Detect which cell encompasses the target text, then output its (x, y) center coordinate. 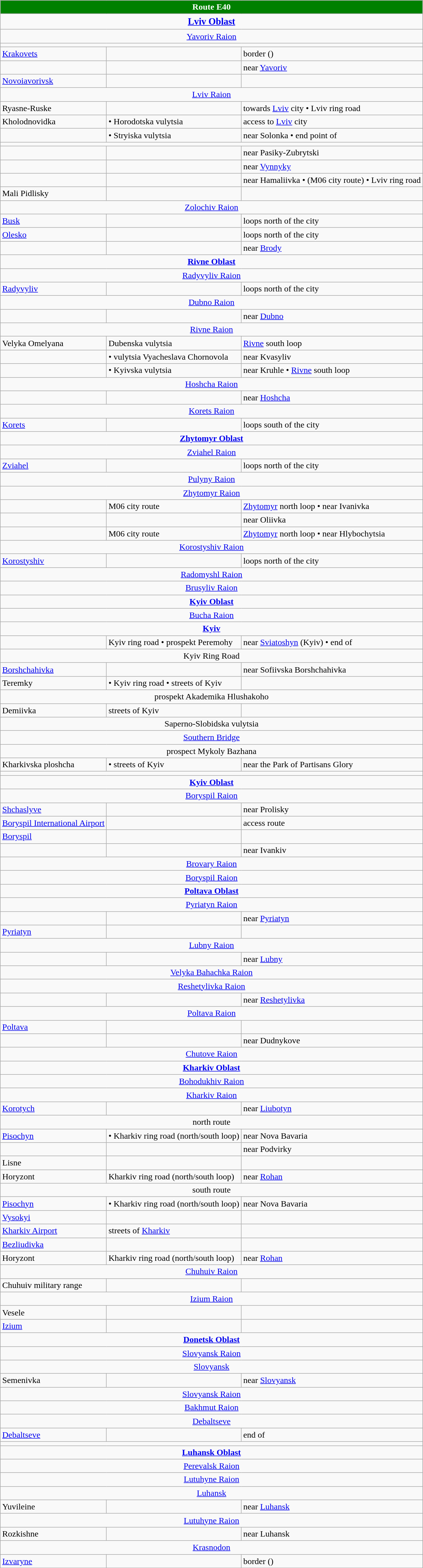
near Pyriatyn (332, 918)
Borshchahivka (54, 669)
Zhytomyr north loop • near Hlybochytsia (332, 534)
near the Park of Partisans Glory (332, 765)
Rivne Raion (211, 330)
prospekt Akademika Hlushakoho (211, 696)
Korets (54, 425)
near Ivankiv (332, 850)
• vulytsia Vyacheslava Chornovola (173, 357)
Kholodnovidka (54, 122)
Shchaslyve (54, 809)
Poltava Raion (211, 1013)
Zolochiv Raion (211, 207)
Korostyshiv Raion (211, 547)
near Reshetylivka (332, 1000)
near Dubno (332, 316)
near Liubotyn (332, 1108)
Kyiv Ring Road (211, 656)
near Oliivka (332, 520)
Southern Bridge (211, 738)
Zhytomyr north loop • near Ivanivka (332, 506)
near Solonka • end point of (332, 135)
Brovary Raion (211, 864)
Lisne (54, 1163)
Pulyny Raion (211, 479)
Korostyshiv (54, 561)
Poltava (54, 1027)
near Yavoriv (332, 68)
Ryasne-Ruske (54, 108)
Chutove Raion (211, 1054)
near Vynnyky (332, 166)
Chuhuiv Raion (211, 1272)
Bucha Raion (211, 615)
near Hoshcha (332, 398)
Lviv Raion (211, 95)
• Kyiv ring road • streets of Kyiv (173, 683)
Slovyansk (211, 1367)
Reshetylivka Raion (211, 986)
Rivne Oblast (211, 261)
Mali Pidlisky (54, 194)
Izium Raion (211, 1299)
prospect Mykoly Bazhana (211, 751)
• Stryiska vulytsia (173, 135)
near Dudnykove (332, 1040)
Donetsk Oblast (211, 1339)
Luhansk (211, 1493)
near Hamaliivka • (M06 city route) • Lviv ring road (332, 180)
Lubny Raion (211, 945)
Rozkishne (54, 1534)
Teremky (54, 683)
Rivne south loop (332, 343)
Kharkiv Airport (54, 1231)
Kharkiv Raion (211, 1095)
Brusyliv Raion (211, 588)
streets of Kharkiv (173, 1231)
end of (332, 1435)
Radomyshl Raion (211, 574)
Krakovets (54, 54)
near Kruhle • Rivne south loop (332, 370)
Busk (54, 221)
Kyiv (211, 629)
• Kyivska vulytsia (173, 370)
Dubno Raion (211, 303)
Zviahel (54, 465)
south route (211, 1190)
near Pasiky-Zubrytski (332, 153)
Boryspil International Airport (54, 823)
Izvaryne (54, 1561)
Vesele (54, 1312)
Velyka Omelyana (54, 343)
Zviahel Raion (211, 452)
Semenivka (54, 1380)
Poltava Oblast (211, 891)
Pyriatyn Raion (211, 904)
Izium (54, 1326)
Radyvyliv Raion (211, 275)
Korotych (54, 1108)
Bakhmut Raion (211, 1408)
near Lubny (332, 959)
Dubenska vulytsia (173, 343)
Novoiavorivsk (54, 81)
Zhytomyr Oblast (211, 438)
Perevalsk Raion (211, 1466)
Demiivka (54, 710)
towards Lviv city • Lviv ring road (332, 108)
• Horodotska vulytsia (173, 122)
Pyriatyn (54, 932)
Kharkiv Oblast (211, 1068)
Hoshcha Raion (211, 384)
near Sofiivska Borshchahivka (332, 669)
Luhansk Oblast (211, 1452)
near Brody (332, 248)
near Kvasyliv (332, 357)
Velyka Bahachka Raion (211, 973)
Yuvileine (54, 1507)
Lviv Oblast (211, 22)
Vysokyi (54, 1217)
Olesko (54, 234)
access route (332, 823)
Bezliudivka (54, 1244)
• streets of Kyiv (173, 765)
near Slovyansk (332, 1380)
Route E40 (211, 7)
near Prolisky (332, 809)
Yavoriv Raion (211, 36)
Krasnodon (211, 1547)
near Sviatoshyn (Kyiv) • end of (332, 642)
access to Lviv city (332, 122)
Radyvyliv (54, 289)
Kharkivska ploshcha (54, 765)
Bohodukhiv Raion (211, 1081)
Boryspil (54, 837)
Korets Raion (211, 411)
streets of Kyiv (173, 710)
Chuhuiv military range (54, 1285)
loops south of the city (332, 425)
near Podvirky (332, 1149)
Kyiv ring road • prospekt Peremohy (173, 642)
Zhytomyr Raion (211, 493)
Saperno-Slobidska vulytsia (211, 724)
north route (211, 1122)
